Return the (X, Y) coordinate for the center point of the cell that contains the specified text.  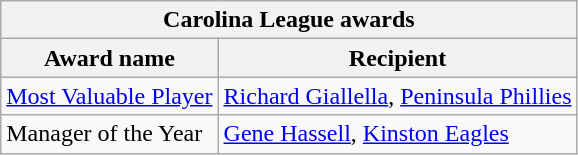
Recipient (398, 58)
Award name (110, 58)
Carolina League awards (289, 20)
Most Valuable Player (110, 96)
Richard Giallella, Peninsula Phillies (398, 96)
Gene Hassell, Kinston Eagles (398, 134)
Manager of the Year (110, 134)
